Identify which cell holds the provided text, then report its [X, Y] central coordinate. 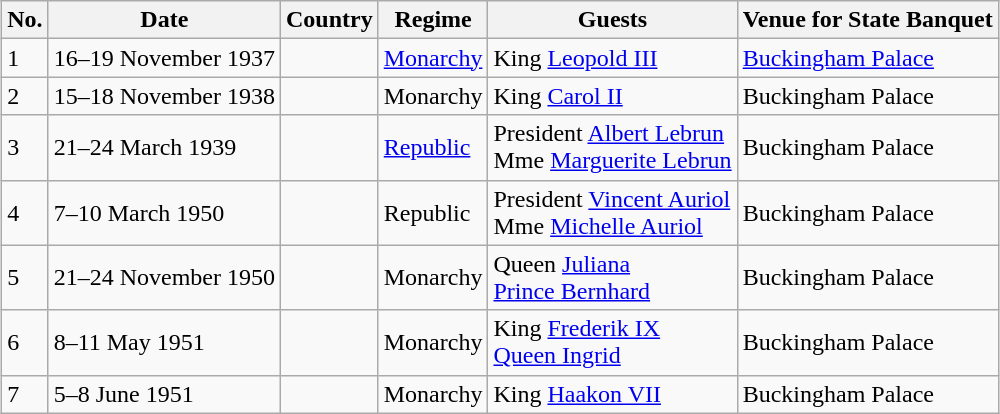
21–24 March 1939 [164, 148]
President Vincent AuriolMme Michelle Auriol [612, 212]
5 [25, 278]
Guests [612, 20]
Regime [433, 20]
No. [25, 20]
Date [164, 20]
21–24 November 1950 [164, 278]
7 [25, 394]
Queen JulianaPrince Bernhard [612, 278]
8–11 May 1951 [164, 342]
16–19 November 1937 [164, 58]
1 [25, 58]
7–10 March 1950 [164, 212]
6 [25, 342]
4 [25, 212]
5–8 June 1951 [164, 394]
King Frederik IXQueen Ingrid [612, 342]
15–18 November 1938 [164, 96]
Venue for State Banquet [868, 20]
3 [25, 148]
President Albert LebrunMme Marguerite Lebrun [612, 148]
2 [25, 96]
King Haakon VII [612, 394]
King Leopold III [612, 58]
King Carol II [612, 96]
Country [329, 20]
